Find where the given text appears and provide that cell's center as (x, y) coordinate. 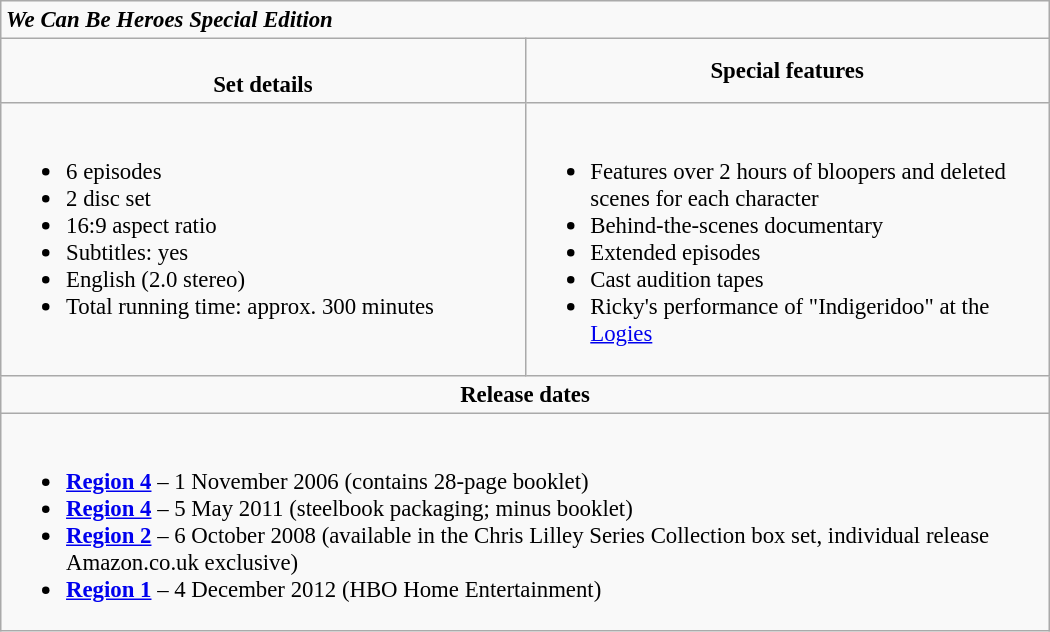
We Can Be Heroes Special Edition (525, 20)
6 episodes2 disc set16:9 aspect ratioSubtitles: yesEnglish (2.0 stereo)Total running time: approx. 300 minutes (263, 239)
Special features (787, 72)
Release dates (525, 394)
Set details (263, 72)
